Return the (X, Y) coordinate for the center point of the cell that contains the specified text.  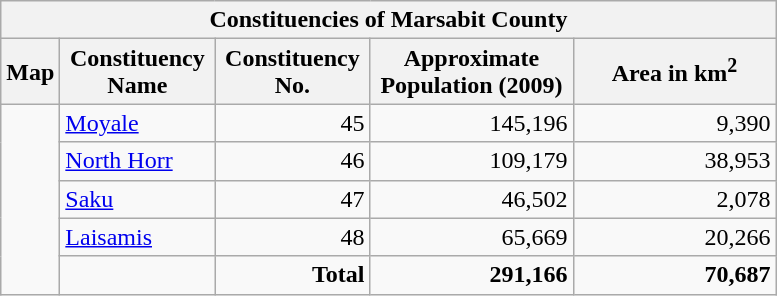
46,502 (472, 199)
North Horr (138, 161)
Constituency Name (138, 72)
Saku (138, 199)
Map (30, 72)
47 (292, 199)
65,669 (472, 237)
Constituency No. (292, 72)
109,179 (472, 161)
145,196 (472, 123)
46 (292, 161)
38,953 (674, 161)
70,687 (674, 275)
Moyale (138, 123)
2,078 (674, 199)
Area in km2 (674, 72)
291,166 (472, 275)
Total (292, 275)
Constituencies of Marsabit County (388, 20)
Laisamis (138, 237)
48 (292, 237)
9,390 (674, 123)
45 (292, 123)
Approximate Population (2009) (472, 72)
20,266 (674, 237)
